Return the (x, y) coordinate for the center point of the cell that contains the specified text.  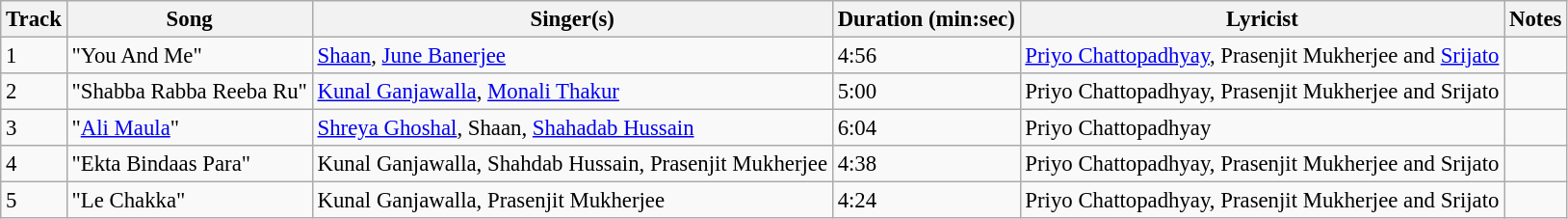
3 (34, 128)
Singer(s) (572, 19)
Kunal Ganjawalla, Monali Thakur (572, 92)
Track (34, 19)
Lyricist (1262, 19)
"Shabba Rabba Reeba Ru" (189, 92)
"Ekta Bindaas Para" (189, 164)
4:38 (927, 164)
Duration (min:sec) (927, 19)
4:56 (927, 56)
Priyo Chattopadhyay (1262, 128)
"You And Me" (189, 56)
4:24 (927, 201)
5 (34, 201)
Song (189, 19)
Shreya Ghoshal, Shaan, Shahadab Hussain (572, 128)
5:00 (927, 92)
1 (34, 56)
Notes (1535, 19)
"Ali Maula" (189, 128)
4 (34, 164)
Kunal Ganjawalla, Prasenjit Mukherjee (572, 201)
6:04 (927, 128)
2 (34, 92)
"Le Chakka" (189, 201)
Kunal Ganjawalla, Shahdab Hussain, Prasenjit Mukherjee (572, 164)
Shaan, June Banerjee (572, 56)
